For the text-containing cell, return its midpoint in [x, y] coordinate format. 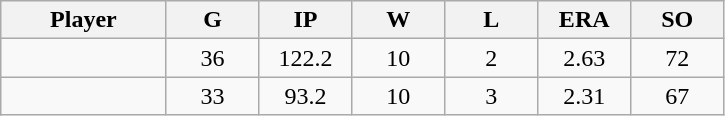
67 [678, 96]
2 [492, 58]
L [492, 20]
W [398, 20]
2.31 [584, 96]
IP [306, 20]
Player [84, 20]
G [212, 20]
ERA [584, 20]
93.2 [306, 96]
72 [678, 58]
2.63 [584, 58]
3 [492, 96]
SO [678, 20]
122.2 [306, 58]
33 [212, 96]
36 [212, 58]
